Extract the (X, Y) coordinate from the center of the cell holding the provided text.  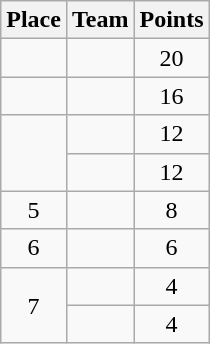
5 (34, 210)
7 (34, 305)
Points (172, 20)
8 (172, 210)
Team (100, 20)
Place (34, 20)
16 (172, 96)
20 (172, 58)
